From the cell containing the given text, extract its center point as (X, Y) coordinate. 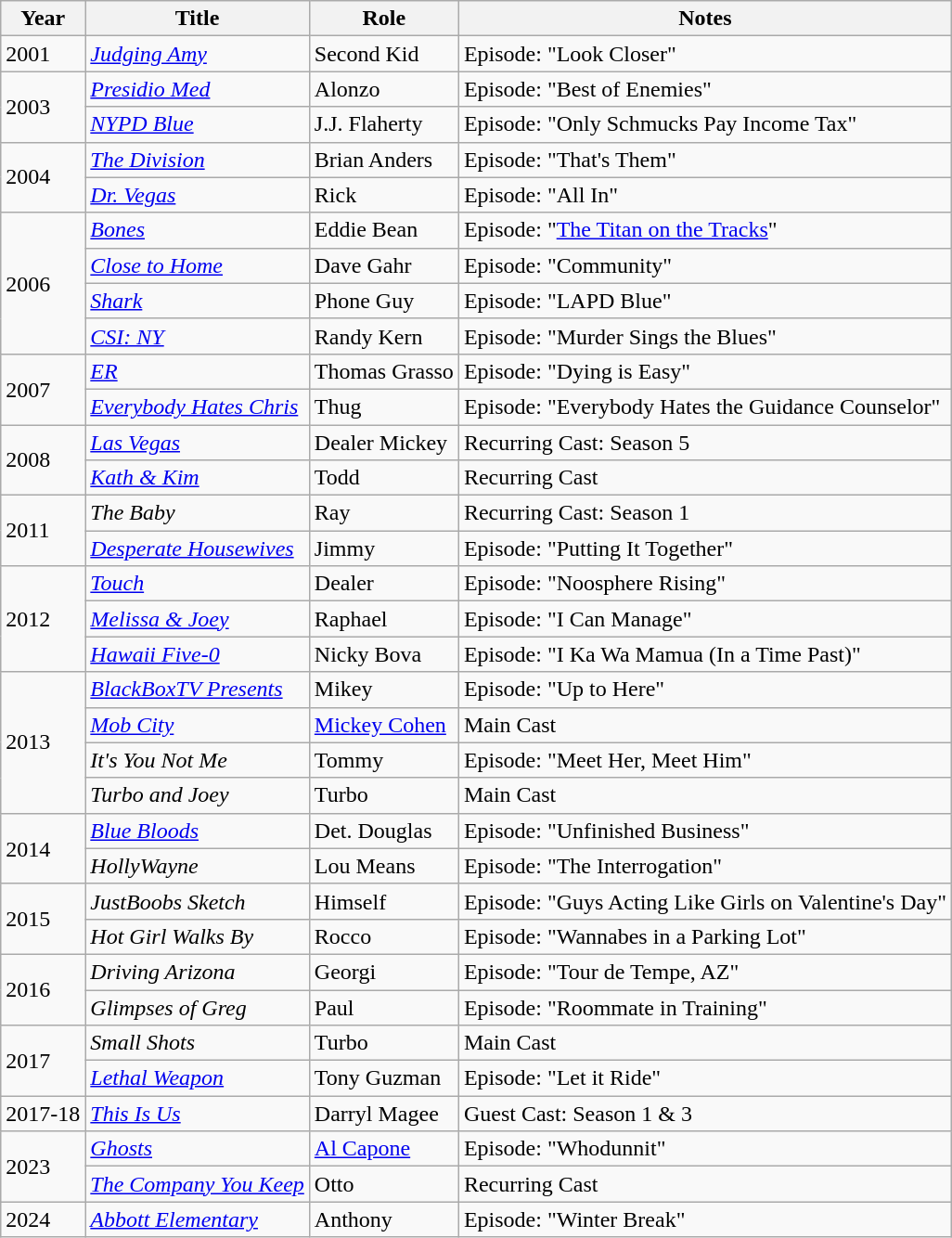
Lou Means (384, 866)
Hot Girl Walks By (198, 936)
Georgi (384, 972)
Himself (384, 901)
Episode: "Look Closer" (705, 54)
Episode: "Dying is Easy" (705, 371)
The Baby (198, 513)
Randy Kern (384, 336)
Episode: "Only Schmucks Pay Income Tax" (705, 124)
Dealer Mickey (384, 443)
Episode: "That's Them" (705, 160)
Rocco (384, 936)
Year (43, 19)
Recurring Cast: Season 1 (705, 513)
Phone Guy (384, 301)
2006 (43, 283)
Otto (384, 1184)
2007 (43, 389)
Paul (384, 1007)
Judging Amy (198, 54)
Mickey Cohen (384, 725)
2012 (43, 619)
Episode: "Best of Enemies" (705, 89)
ER (198, 371)
Touch (198, 584)
Small Shots (198, 1043)
Tommy (384, 760)
Darryl Magee (384, 1114)
2014 (43, 848)
HollyWayne (198, 866)
Rick (384, 195)
Kath & Kim (198, 478)
Episode: "LAPD Blue" (705, 301)
Al Capone (384, 1149)
2013 (43, 742)
2017-18 (43, 1114)
Episode: "The Titan on the Tracks" (705, 230)
Episode: "Meet Her, Meet Him" (705, 760)
Turbo and Joey (198, 795)
2004 (43, 177)
Episode: "Guys Acting Like Girls on Valentine's Day" (705, 901)
Episode: "All In" (705, 195)
Mikey (384, 690)
Ghosts (198, 1149)
Title (198, 19)
Brian Anders (384, 160)
It's You Not Me (198, 760)
2017 (43, 1061)
Anthony (384, 1219)
Dealer (384, 584)
This Is Us (198, 1114)
2023 (43, 1167)
NYPD Blue (198, 124)
2001 (43, 54)
J.J. Flaherty (384, 124)
Las Vegas (198, 443)
BlackBoxTV Presents (198, 690)
Thug (384, 406)
Eddie Bean (384, 230)
Episode: "I Can Manage" (705, 619)
Episode: "Winter Break" (705, 1219)
Recurring Cast: Season 5 (705, 443)
Episode: "The Interrogation" (705, 866)
Jimmy (384, 548)
Episode: "Murder Sings the Blues" (705, 336)
Episode: "Roommate in Training" (705, 1007)
Everybody Hates Chris (198, 406)
Close to Home (198, 265)
Bones (198, 230)
Nicky Bova (384, 654)
Episode: "Everybody Hates the Guidance Counselor" (705, 406)
2024 (43, 1219)
Second Kid (384, 54)
Ray (384, 513)
Episode: "Wannabes in a Parking Lot" (705, 936)
Episode: "I Ka Wa Mamua (In a Time Past)" (705, 654)
Dr. Vegas (198, 195)
Episode: "Whodunnit" (705, 1149)
Tony Guzman (384, 1078)
Abbott Elementary (198, 1219)
2011 (43, 531)
2015 (43, 919)
Melissa & Joey (198, 619)
The Company You Keep (198, 1184)
Role (384, 19)
Dave Gahr (384, 265)
2008 (43, 460)
Desperate Housewives (198, 548)
The Division (198, 160)
Episode: "Noosphere Rising" (705, 584)
Guest Cast: Season 1 & 3 (705, 1114)
Episode: "Let it Ride" (705, 1078)
Hawaii Five-0 (198, 654)
Lethal Weapon (198, 1078)
Mob City (198, 725)
Presidio Med (198, 89)
Episode: "Unfinished Business" (705, 831)
Raphael (384, 619)
Episode: "Putting It Together" (705, 548)
CSI: NY (198, 336)
Notes (705, 19)
Shark (198, 301)
Driving Arizona (198, 972)
JustBoobs Sketch (198, 901)
2003 (43, 107)
Blue Bloods (198, 831)
Episode: "Up to Here" (705, 690)
Todd (384, 478)
Thomas Grasso (384, 371)
Alonzo (384, 89)
Episode: "Community" (705, 265)
Episode: "Tour de Tempe, AZ" (705, 972)
2016 (43, 989)
Glimpses of Greg (198, 1007)
Det. Douglas (384, 831)
